Extract the [x, y] coordinate from the center of the cell holding the provided text.  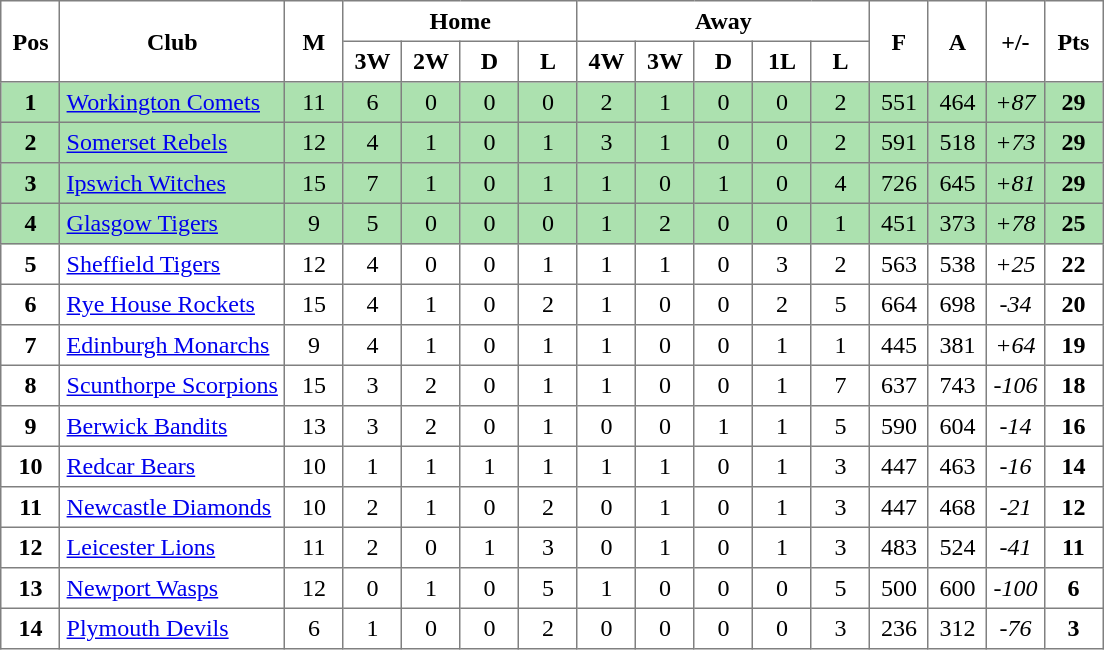
524 [957, 547]
8 [30, 385]
16 [1073, 426]
664 [899, 304]
381 [957, 345]
-41 [1016, 547]
483 [899, 547]
Newport Wasps [172, 588]
463 [957, 466]
-14 [1016, 426]
Berwick Bandits [172, 426]
Pos [30, 42]
-76 [1016, 628]
Leicester Lions [172, 547]
645 [957, 183]
M [314, 42]
312 [957, 628]
468 [957, 507]
-34 [1016, 304]
+25 [1016, 264]
+78 [1016, 223]
19 [1073, 345]
518 [957, 142]
-21 [1016, 507]
25 [1073, 223]
726 [899, 183]
2W [431, 61]
604 [957, 426]
743 [957, 385]
+64 [1016, 345]
Glasgow Tigers [172, 223]
236 [899, 628]
Rye House Rockets [172, 304]
Redcar Bears [172, 466]
Scunthorpe Scorpions [172, 385]
Workington Comets [172, 102]
20 [1073, 304]
Away [723, 21]
-100 [1016, 588]
637 [899, 385]
22 [1073, 264]
+/- [1016, 42]
Ipswich Witches [172, 183]
+81 [1016, 183]
Sheffield Tigers [172, 264]
Club [172, 42]
Edinburgh Monarchs [172, 345]
+87 [1016, 102]
A [957, 42]
464 [957, 102]
Newcastle Diamonds [172, 507]
Plymouth Devils [172, 628]
500 [899, 588]
563 [899, 264]
18 [1073, 385]
Home [460, 21]
451 [899, 223]
698 [957, 304]
538 [957, 264]
551 [899, 102]
591 [899, 142]
-16 [1016, 466]
600 [957, 588]
-106 [1016, 385]
590 [899, 426]
1L [782, 61]
F [899, 42]
445 [899, 345]
Pts [1073, 42]
+73 [1016, 142]
Somerset Rebels [172, 142]
373 [957, 223]
4W [606, 61]
